Return the [X, Y] coordinate for the center point of the cell that contains the specified text.  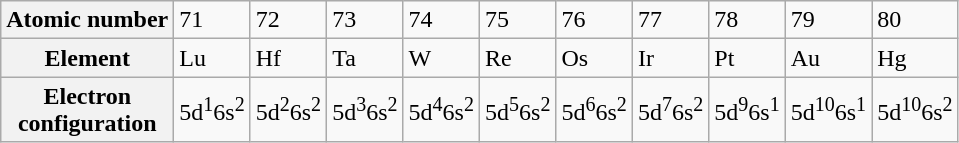
Element [88, 58]
79 [828, 20]
Au [828, 58]
5d76s2 [670, 110]
77 [670, 20]
5d36s2 [365, 110]
76 [594, 20]
Re [518, 58]
5d26s2 [288, 110]
5d96s1 [747, 110]
Os [594, 58]
71 [212, 20]
Ta [365, 58]
75 [518, 20]
Lu [212, 58]
5d16s2 [212, 110]
Electronconfiguration [88, 110]
74 [441, 20]
78 [747, 20]
5d46s2 [441, 110]
5d106s1 [828, 110]
72 [288, 20]
Ir [670, 58]
Pt [747, 58]
73 [365, 20]
80 [915, 20]
5d106s2 [915, 110]
5d56s2 [518, 110]
Atomic number [88, 20]
5d66s2 [594, 110]
Hg [915, 58]
W [441, 58]
Hf [288, 58]
